Find where the given text appears and provide that cell's center as (X, Y) coordinate. 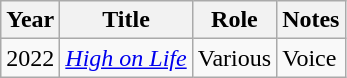
Role (234, 20)
Title (126, 20)
Notes (311, 20)
High on Life (126, 58)
Year (30, 20)
Various (234, 58)
2022 (30, 58)
Voice (311, 58)
